For the text-containing cell, return its midpoint in (x, y) coordinate format. 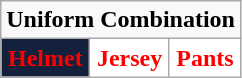
Helmet (46, 58)
Pants (204, 58)
Uniform Combination (121, 20)
Jersey (130, 58)
